Identify which cell holds the provided text, then report its [X, Y] central coordinate. 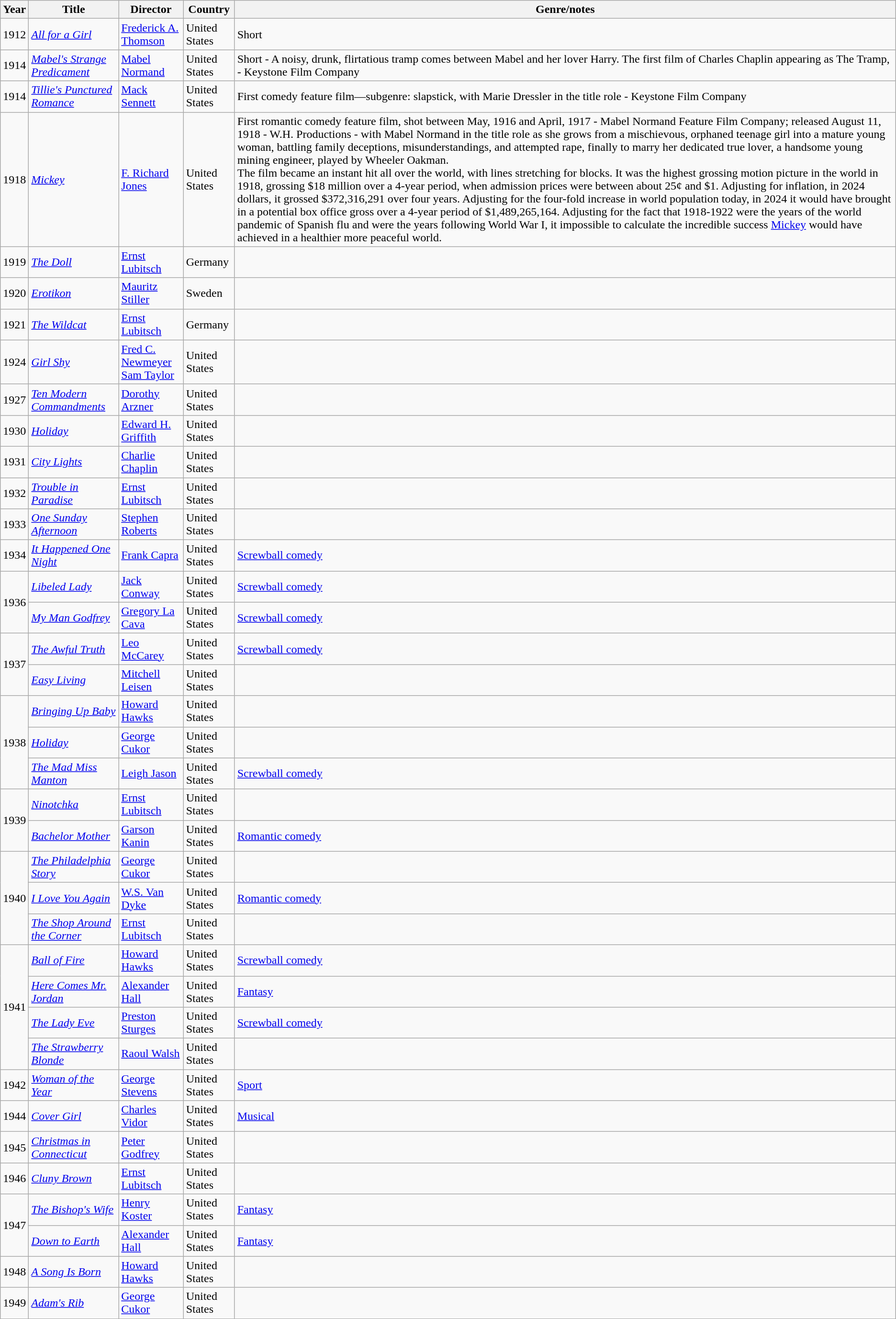
Down to Earth [74, 1241]
1932 [14, 493]
1946 [14, 1179]
Mabel Normand [151, 65]
Woman of the Year [74, 1085]
Short [565, 34]
The Lady Eve [74, 1023]
Ten Modern Commandments [74, 399]
1920 [14, 293]
1936 [14, 602]
Bringing Up Baby [74, 711]
1927 [14, 399]
Raoul Walsh [151, 1054]
1945 [14, 1147]
Director [151, 10]
The Doll [74, 262]
1948 [14, 1272]
Cluny Brown [74, 1179]
Here Comes Mr. Jordan [74, 991]
1933 [14, 525]
Title [74, 10]
Christmas in Connecticut [74, 1147]
Gregory La Cava [151, 618]
1921 [14, 325]
Frederick A. Thomson [151, 34]
Charlie Chaplin [151, 462]
1918 [14, 179]
1939 [14, 820]
Adam's Rib [74, 1303]
Tillie's Punctured Romance [74, 97]
Frank Capra [151, 555]
Leo McCarey [151, 649]
The Bishop's Wife [74, 1209]
1949 [14, 1303]
Garson Kanin [151, 836]
F. Richard Jones [151, 179]
Genre/notes [565, 10]
1924 [14, 362]
1942 [14, 1085]
The Philadelphia Story [74, 867]
Leigh Jason [151, 774]
W.S. Van Dyke [151, 898]
1919 [14, 262]
Musical [565, 1116]
Erotikon [74, 293]
1944 [14, 1116]
The Shop Around the Corner [74, 929]
A Song Is Born [74, 1272]
1947 [14, 1225]
Stephen Roberts [151, 525]
First comedy feature film—subgenre: slapstick, with Marie Dressler in the title role - Keystone Film Company [565, 97]
One Sunday Afternoon [74, 525]
George Stevens [151, 1085]
1940 [14, 898]
All for a Girl [74, 34]
Charles Vidor [151, 1116]
Mauritz Stiller [151, 293]
My Man Godfrey [74, 618]
Jack Conway [151, 587]
Libeled Lady [74, 587]
Mack Sennett [151, 97]
Peter Godfrey [151, 1147]
Year [14, 10]
Fred C. NewmeyerSam Taylor [151, 362]
Trouble in Paradise [74, 493]
Ninotchka [74, 804]
Ball of Fire [74, 960]
Sweden [209, 293]
The Strawberry Blonde [74, 1054]
Easy Living [74, 680]
Henry Koster [151, 1209]
Dorothy Arzner [151, 399]
Sport [565, 1085]
Mabel's Strange Predicament [74, 65]
The Mad Miss Manton [74, 774]
1931 [14, 462]
Cover Girl [74, 1116]
Mitchell Leisen [151, 680]
Country [209, 10]
Edward H. Griffith [151, 431]
The Wildcat [74, 325]
1938 [14, 742]
1941 [14, 1007]
1934 [14, 555]
City Lights [74, 462]
It Happened One Night [74, 555]
The Awful Truth [74, 649]
1930 [14, 431]
I Love You Again [74, 898]
Mickey [74, 179]
1912 [14, 34]
Girl Shy [74, 362]
Bachelor Mother [74, 836]
1937 [14, 665]
Preston Sturges [151, 1023]
